Extract the [X, Y] coordinate from the center of the cell holding the provided text.  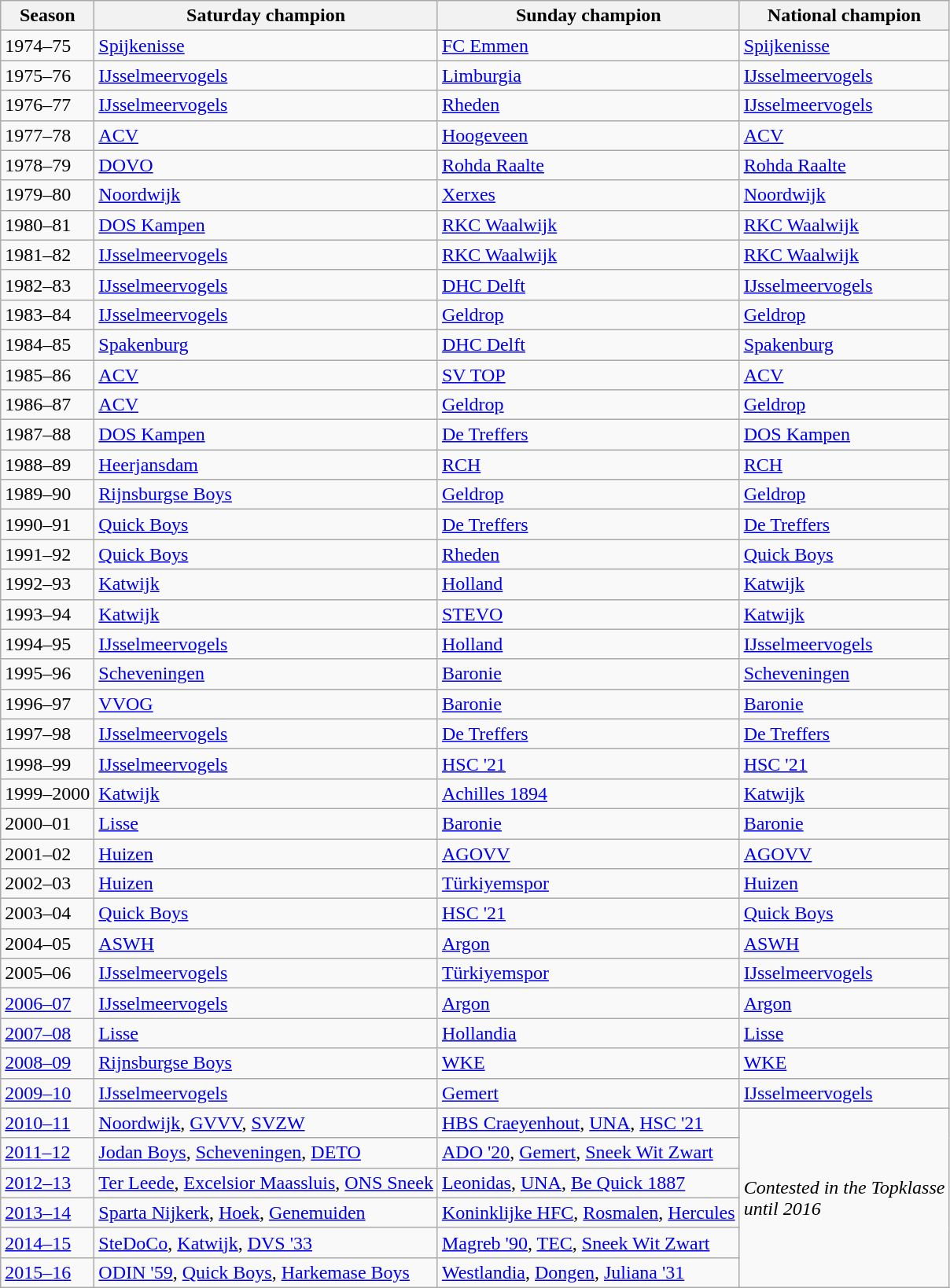
DOVO [266, 165]
SteDoCo, Katwijk, DVS '33 [266, 1242]
1987–88 [47, 435]
1995–96 [47, 674]
Magreb '90, TEC, Sneek Wit Zwart [588, 1242]
STEVO [588, 614]
1979–80 [47, 195]
2014–15 [47, 1242]
Leonidas, UNA, Be Quick 1887 [588, 1183]
Hoogeveen [588, 135]
1983–84 [47, 315]
2005–06 [47, 973]
1990–91 [47, 524]
Achilles 1894 [588, 793]
Sunday champion [588, 16]
Ter Leede, Excelsior Maassluis, ONS Sneek [266, 1183]
1985–86 [47, 375]
Jodan Boys, Scheveningen, DETO [266, 1153]
1996–97 [47, 704]
Contested in the Topklasseuntil 2016 [845, 1198]
Season [47, 16]
HBS Craeyenhout, UNA, HSC '21 [588, 1123]
1984–85 [47, 344]
National champion [845, 16]
Westlandia, Dongen, Juliana '31 [588, 1272]
2009–10 [47, 1093]
ODIN '59, Quick Boys, Harkemase Boys [266, 1272]
2007–08 [47, 1033]
Gemert [588, 1093]
Noordwijk, GVVV, SVZW [266, 1123]
1975–76 [47, 75]
2006–07 [47, 1003]
Heerjansdam [266, 465]
2001–02 [47, 853]
2013–14 [47, 1213]
2002–03 [47, 884]
Koninklijke HFC, Rosmalen, Hercules [588, 1213]
ADO '20, Gemert, Sneek Wit Zwart [588, 1153]
1982–83 [47, 285]
Limburgia [588, 75]
1988–89 [47, 465]
1978–79 [47, 165]
1977–78 [47, 135]
2011–12 [47, 1153]
Xerxes [588, 195]
1989–90 [47, 495]
1981–82 [47, 255]
2000–01 [47, 823]
2004–05 [47, 944]
VVOG [266, 704]
1999–2000 [47, 793]
1991–92 [47, 554]
1974–75 [47, 46]
FC Emmen [588, 46]
1997–98 [47, 734]
2012–13 [47, 1183]
2003–04 [47, 914]
1998–99 [47, 764]
2008–09 [47, 1063]
1992–93 [47, 584]
Saturday champion [266, 16]
2015–16 [47, 1272]
1993–94 [47, 614]
Sparta Nijkerk, Hoek, Genemuiden [266, 1213]
1980–81 [47, 225]
SV TOP [588, 375]
1986–87 [47, 405]
1976–77 [47, 105]
1994–95 [47, 644]
2010–11 [47, 1123]
Hollandia [588, 1033]
